Return (x, y) of the center of cell containing provided text 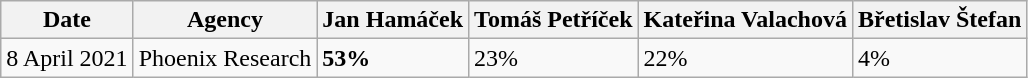
53% (393, 58)
8 April 2021 (67, 58)
4% (939, 58)
Břetislav Štefan (939, 20)
Kateřina Valachová (745, 20)
23% (554, 58)
22% (745, 58)
Date (67, 20)
Phoenix Research (225, 58)
Tomáš Petříček (554, 20)
Agency (225, 20)
Jan Hamáček (393, 20)
